For the text-containing cell, return its midpoint in [X, Y] coordinate format. 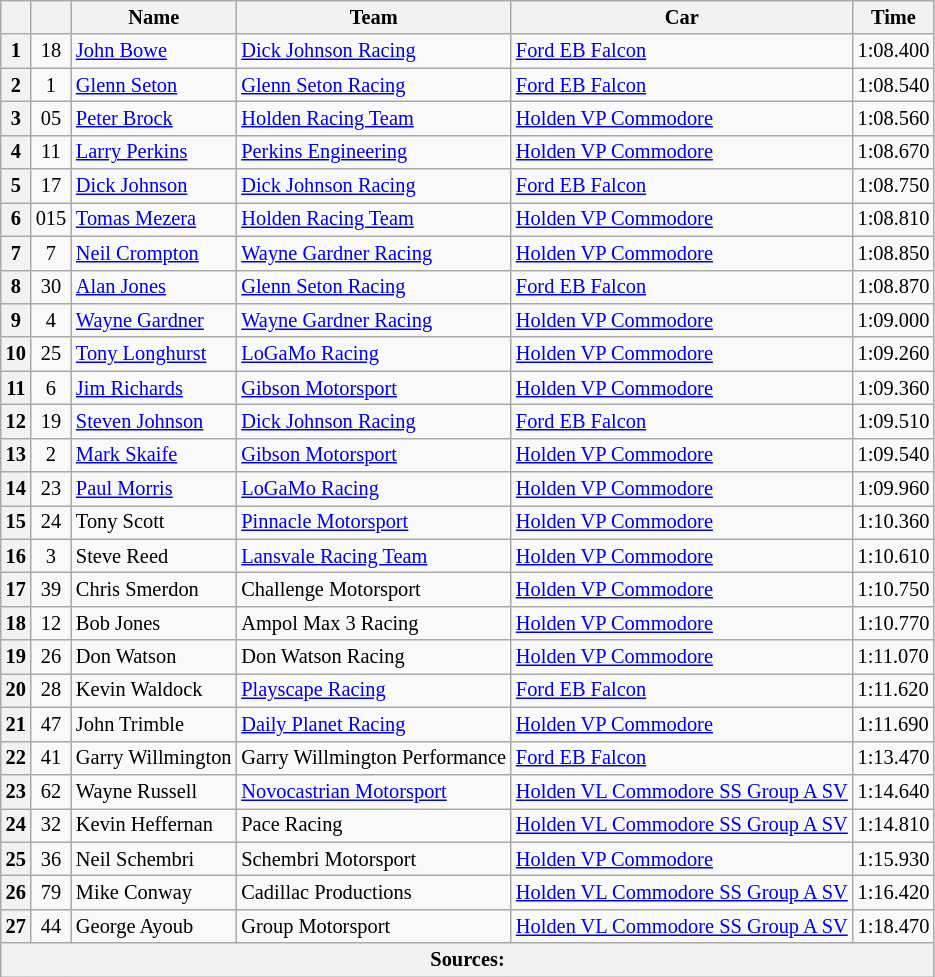
Pace Racing [374, 825]
Mike Conway [154, 892]
1:08.810 [894, 219]
1:16.420 [894, 892]
1:09.260 [894, 354]
015 [51, 219]
Time [894, 17]
Glenn Seton [154, 85]
Group Motorsport [374, 926]
Daily Planet Racing [374, 724]
47 [51, 724]
1:13.470 [894, 758]
1:11.690 [894, 724]
Team [374, 17]
1:10.770 [894, 623]
Neil Schembri [154, 859]
1:10.610 [894, 556]
Wayne Russell [154, 791]
1:18.470 [894, 926]
10 [16, 354]
1:10.360 [894, 522]
8 [16, 287]
1:09.360 [894, 388]
1:08.670 [894, 152]
Perkins Engineering [374, 152]
John Bowe [154, 51]
Don Watson [154, 657]
30 [51, 287]
Steven Johnson [154, 421]
79 [51, 892]
1:09.960 [894, 489]
41 [51, 758]
1:08.870 [894, 287]
Playscape Racing [374, 690]
27 [16, 926]
Lansvale Racing Team [374, 556]
Paul Morris [154, 489]
Kevin Heffernan [154, 825]
13 [16, 455]
36 [51, 859]
Don Watson Racing [374, 657]
Neil Crompton [154, 253]
Jim Richards [154, 388]
1:09.510 [894, 421]
Kevin Waldock [154, 690]
Cadillac Productions [374, 892]
Tomas Mezera [154, 219]
Peter Brock [154, 118]
32 [51, 825]
Ampol Max 3 Racing [374, 623]
1:14.640 [894, 791]
62 [51, 791]
Dick Johnson [154, 186]
Chris Smerdon [154, 589]
5 [16, 186]
1:08.400 [894, 51]
Garry Willmington [154, 758]
Bob Jones [154, 623]
1:09.540 [894, 455]
14 [16, 489]
Wayne Gardner [154, 320]
15 [16, 522]
Pinnacle Motorsport [374, 522]
1:08.850 [894, 253]
George Ayoub [154, 926]
Garry Willmington Performance [374, 758]
Larry Perkins [154, 152]
Tony Scott [154, 522]
21 [16, 724]
20 [16, 690]
1:08.540 [894, 85]
39 [51, 589]
1:11.070 [894, 657]
1:11.620 [894, 690]
Tony Longhurst [154, 354]
Sources: [468, 960]
44 [51, 926]
9 [16, 320]
John Trimble [154, 724]
16 [16, 556]
28 [51, 690]
1:10.750 [894, 589]
Steve Reed [154, 556]
1:09.000 [894, 320]
Novocastrian Motorsport [374, 791]
05 [51, 118]
Car [682, 17]
1:14.810 [894, 825]
1:15.930 [894, 859]
1:08.750 [894, 186]
Mark Skaife [154, 455]
Challenge Motorsport [374, 589]
22 [16, 758]
Alan Jones [154, 287]
Name [154, 17]
Schembri Motorsport [374, 859]
1:08.560 [894, 118]
